Identify which cell holds the provided text, then report its (X, Y) central coordinate. 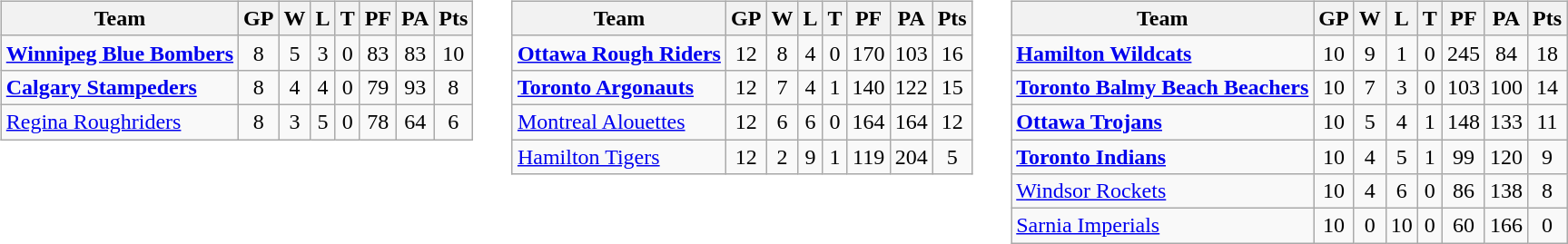
122 (912, 87)
140 (868, 87)
15 (952, 87)
100 (1505, 87)
166 (1505, 226)
79 (378, 87)
138 (1505, 191)
64 (416, 122)
86 (1464, 191)
99 (1464, 157)
Ottawa Rough Riders (619, 53)
170 (868, 53)
16 (952, 53)
11 (1547, 122)
120 (1505, 157)
Winnipeg Blue Bombers (120, 53)
14 (1547, 87)
Regina Roughriders (120, 122)
93 (416, 87)
Sarnia Imperials (1162, 226)
119 (868, 157)
Toronto Argonauts (619, 87)
78 (378, 122)
245 (1464, 53)
18 (1547, 53)
2 (783, 157)
Windsor Rockets (1162, 191)
204 (912, 157)
Calgary Stampeders (120, 87)
148 (1464, 122)
Hamilton Tigers (619, 157)
60 (1464, 226)
Ottawa Trojans (1162, 122)
133 (1505, 122)
Hamilton Wildcats (1162, 53)
Toronto Balmy Beach Beachers (1162, 87)
Toronto Indians (1162, 157)
84 (1505, 53)
Montreal Alouettes (619, 122)
